Determine the [X, Y] coordinate at the center of the cell enclosing the given text.  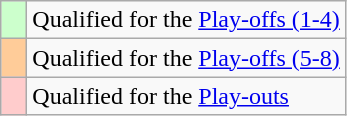
Qualified for the Play-offs (1-4) [186, 20]
Qualified for the Play-outs [186, 96]
Qualified for the Play-offs (5-8) [186, 58]
